From the cell containing the given text, extract its center point as (X, Y) coordinate. 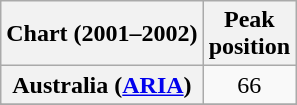
66 (249, 85)
Peakposition (249, 34)
Chart (2001–2002) (102, 34)
Australia (ARIA) (102, 85)
